From the cell containing the given text, extract its center point as (x, y) coordinate. 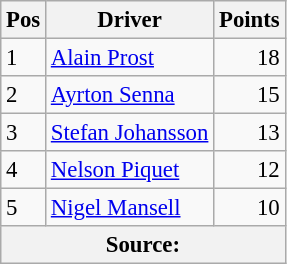
5 (24, 208)
3 (24, 133)
1 (24, 58)
Ayrton Senna (130, 95)
13 (250, 133)
15 (250, 95)
Nelson Piquet (130, 170)
Driver (130, 20)
Points (250, 20)
Stefan Johansson (130, 133)
12 (250, 170)
Nigel Mansell (130, 208)
Source: (143, 245)
10 (250, 208)
2 (24, 95)
4 (24, 170)
Alain Prost (130, 58)
Pos (24, 20)
18 (250, 58)
